Identify which cell holds the provided text, then report its (x, y) central coordinate. 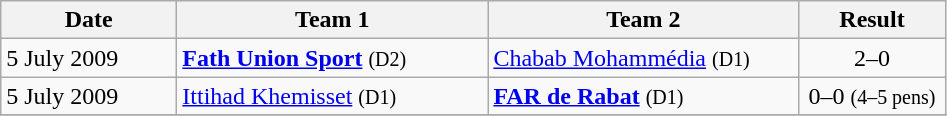
0–0 (4–5 pens) (872, 96)
Team 2 (644, 20)
2–0 (872, 58)
Fath Union Sport (D2) (332, 58)
Result (872, 20)
Ittihad Khemisset (D1) (332, 96)
Date (89, 20)
Team 1 (332, 20)
FAR de Rabat (D1) (644, 96)
Chabab Mohammédia (D1) (644, 58)
